Detect which cell encompasses the target text, then output its [x, y] center coordinate. 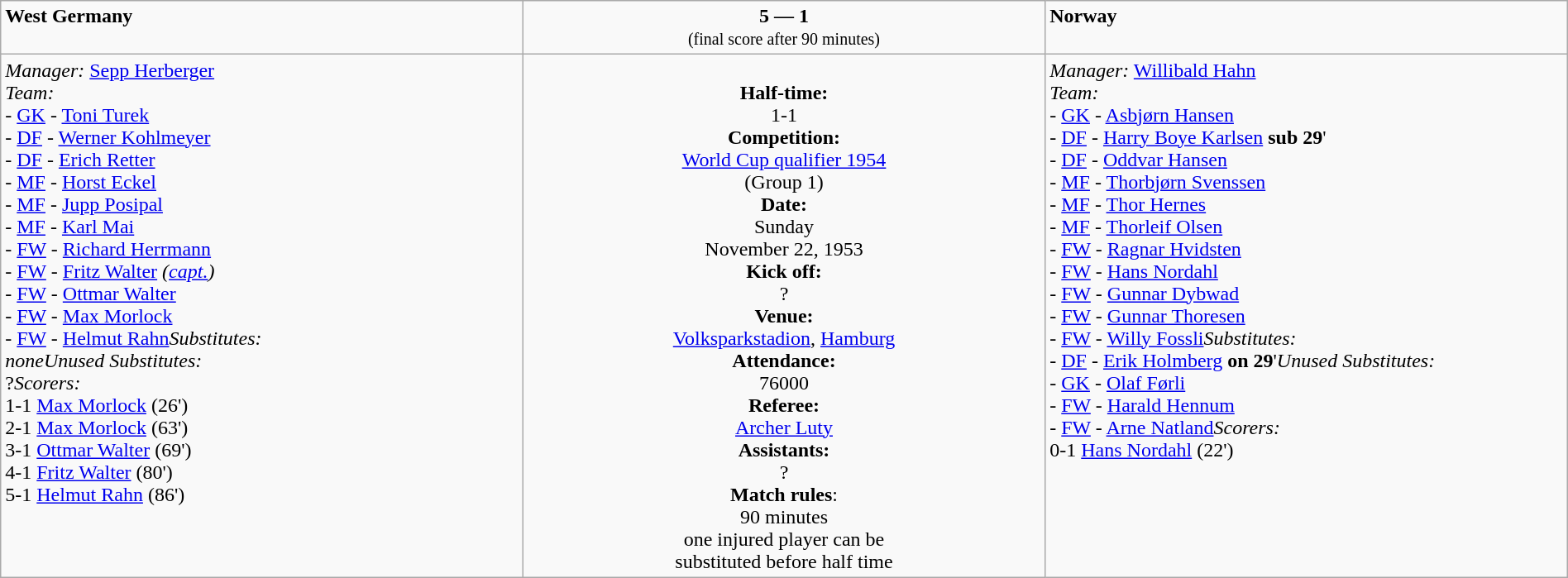
Norway [1307, 28]
5 — 1(final score after 90 minutes) [784, 28]
West Germany [262, 28]
